Capture the cell that displays the provided text and extract its [x, y] central coordinate. 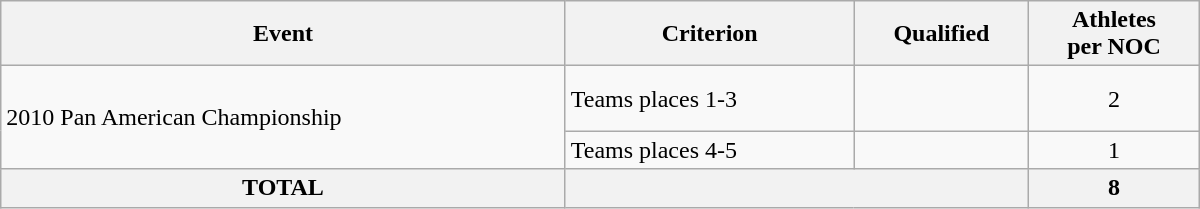
Qualified [942, 34]
Teams places 4-5 [710, 150]
Event [283, 34]
Athletes per NOC [1114, 34]
2010 Pan American Championship [283, 118]
Teams places 1-3 [710, 98]
1 [1114, 150]
2 [1114, 98]
8 [1114, 188]
Criterion [710, 34]
TOTAL [283, 188]
